Output the (X, Y) coordinate of the center of the cell containing the given text.  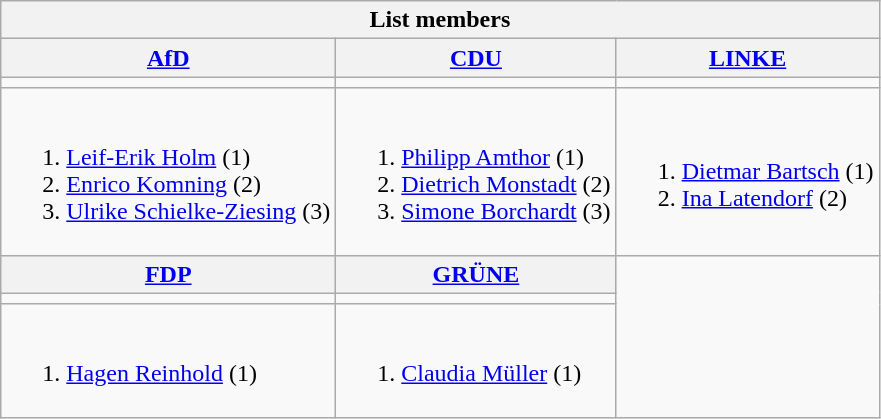
Claudia Müller (1) (476, 360)
GRÜNE (476, 274)
Hagen Reinhold (1) (168, 360)
Philipp Amthor (1)Dietrich Monstadt (2)Simone Borchardt (3) (476, 172)
LINKE (748, 58)
CDU (476, 58)
List members (440, 20)
Leif-Erik Holm (1)Enrico Komning (2)Ulrike Schielke-Ziesing (3) (168, 172)
AfD (168, 58)
FDP (168, 274)
Dietmar Bartsch (1)Ina Latendorf (2) (748, 172)
